Determine the [x, y] coordinate at the center of the cell enclosing the given text.  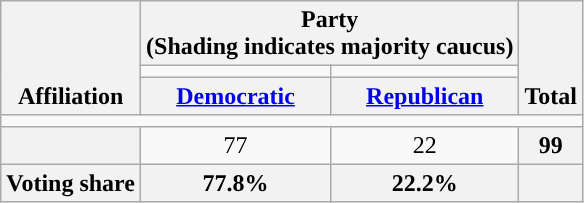
77 [236, 145]
99 [551, 145]
22 [425, 145]
Voting share [71, 183]
Democratic [236, 96]
77.8% [236, 183]
Party (Shading indicates majority caucus) [330, 34]
Affiliation [71, 58]
Republican [425, 96]
Total [551, 58]
22.2% [425, 183]
